For the text-containing cell, return its midpoint in (X, Y) coordinate format. 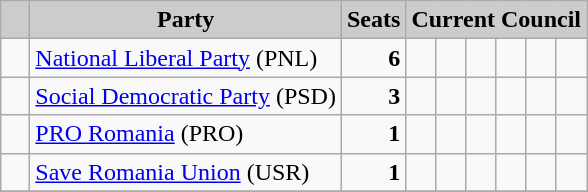
Seats (373, 20)
Party (186, 20)
Current Council (496, 20)
6 (373, 58)
PRO Romania (PRO) (186, 134)
National Liberal Party (PNL) (186, 58)
3 (373, 96)
Social Democratic Party (PSD) (186, 96)
Save Romania Union (USR) (186, 172)
